For the text-containing cell, return its midpoint in [x, y] coordinate format. 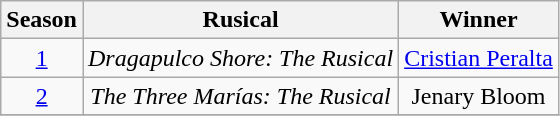
Season [42, 20]
Jenary Bloom [479, 96]
Cristian Peralta [479, 58]
Rusical [240, 20]
Winner [479, 20]
1 [42, 58]
The Three Marías: The Rusical [240, 96]
2 [42, 96]
Dragapulco Shore: The Rusical [240, 58]
